Search for the cell housing the specified text and yield its [x, y] center coordinate. 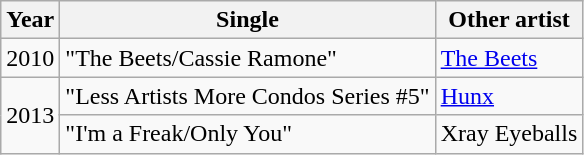
Year [30, 20]
Other artist [509, 20]
2010 [30, 58]
"I'm a Freak/Only You" [248, 134]
Hunx [509, 96]
2013 [30, 115]
The Beets [509, 58]
"Less Artists More Condos Series #5" [248, 96]
"The Beets/Cassie Ramone" [248, 58]
Single [248, 20]
Xray Eyeballs [509, 134]
